Find where the given text appears and provide that cell's center as (X, Y) coordinate. 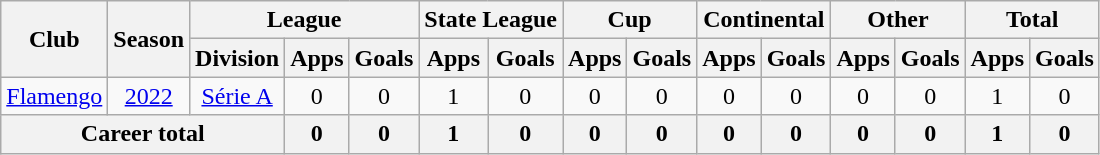
Cup (630, 20)
Club (54, 39)
League (304, 20)
Other (898, 20)
Division (238, 58)
Continental (764, 20)
Série A (238, 96)
Total (1032, 20)
Season (149, 39)
Career total (143, 134)
Flamengo (54, 96)
State League (491, 20)
2022 (149, 96)
